Capture the cell that displays the provided text and extract its (X, Y) central coordinate. 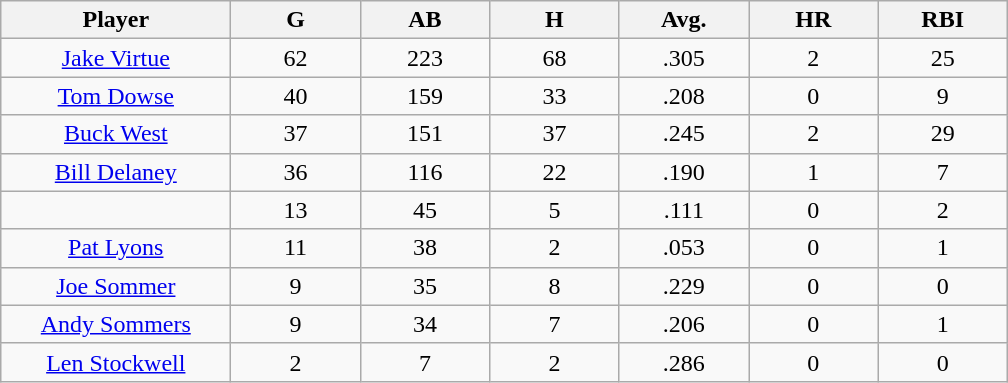
Bill Delaney (116, 172)
Player (116, 20)
Buck West (116, 134)
151 (424, 134)
68 (554, 58)
.208 (684, 96)
13 (296, 210)
.305 (684, 58)
Jake Virtue (116, 58)
38 (424, 248)
HR (814, 20)
Joe Sommer (116, 286)
Avg. (684, 20)
33 (554, 96)
.190 (684, 172)
.111 (684, 210)
116 (424, 172)
Tom Dowse (116, 96)
Pat Lyons (116, 248)
62 (296, 58)
25 (942, 58)
H (554, 20)
22 (554, 172)
.229 (684, 286)
Len Stockwell (116, 362)
11 (296, 248)
8 (554, 286)
G (296, 20)
.206 (684, 324)
45 (424, 210)
5 (554, 210)
.053 (684, 248)
29 (942, 134)
34 (424, 324)
.245 (684, 134)
35 (424, 286)
RBI (942, 20)
AB (424, 20)
.286 (684, 362)
Andy Sommers (116, 324)
36 (296, 172)
159 (424, 96)
40 (296, 96)
223 (424, 58)
